Identify which cell holds the provided text, then report its [x, y] central coordinate. 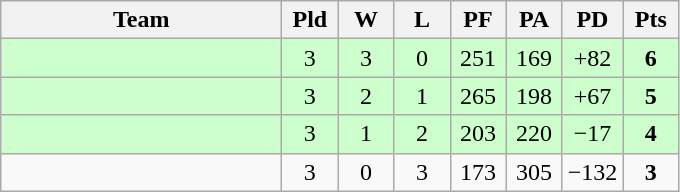
203 [478, 134]
Pld [310, 20]
PA [534, 20]
+67 [592, 96]
Pts [651, 20]
173 [478, 172]
L [422, 20]
305 [534, 172]
PD [592, 20]
Team [142, 20]
W [366, 20]
−132 [592, 172]
169 [534, 58]
5 [651, 96]
251 [478, 58]
4 [651, 134]
+82 [592, 58]
220 [534, 134]
−17 [592, 134]
265 [478, 96]
198 [534, 96]
6 [651, 58]
PF [478, 20]
